Capture the cell that displays the provided text and extract its (X, Y) central coordinate. 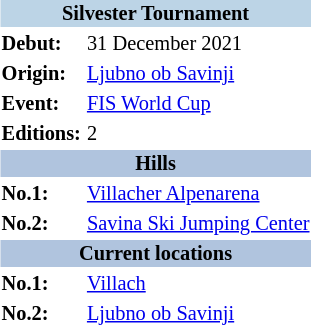
Debut: (41, 44)
Editions: (41, 134)
2 (198, 134)
Villacher Alpenarena (198, 194)
Event: (41, 104)
Savina Ski Jumping Center (198, 224)
31 December 2021 (198, 44)
Current locations (156, 254)
Origin: (41, 74)
No.2: (41, 224)
Silvester Tournament (156, 14)
FIS World Cup (198, 104)
Ljubno ob Savinji (198, 74)
Hills (156, 164)
Villach (198, 284)
